For the text-containing cell, return its midpoint in [x, y] coordinate format. 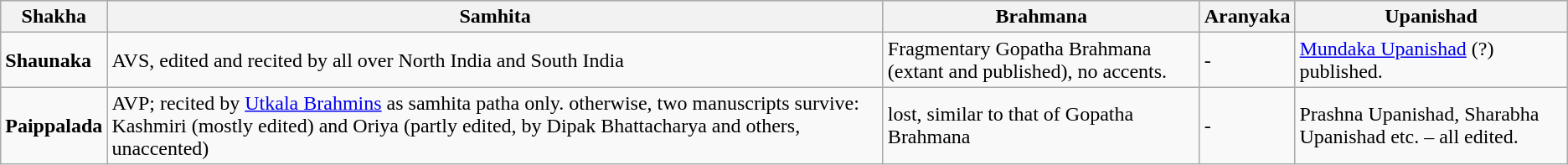
Fragmentary Gopatha Brahmana (extant and published), no accents. [1041, 60]
Upanishad [1431, 17]
Brahmana [1041, 17]
Samhita [495, 17]
Aranyaka [1247, 17]
Shaunaka [54, 60]
lost, similar to that of Gopatha Brahmana [1041, 126]
Mundaka Upanishad (?) published. [1431, 60]
Paippalada [54, 126]
Shakha [54, 17]
Prashna Upanishad, Sharabha Upanishad etc. – all edited. [1431, 126]
AVS, edited and recited by all over North India and South India [495, 60]
